Capture the cell that displays the provided text and extract its [x, y] central coordinate. 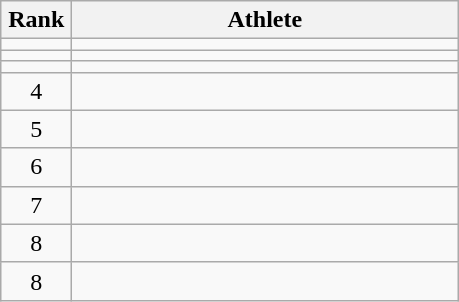
6 [36, 167]
Rank [36, 20]
7 [36, 205]
Athlete [265, 20]
5 [36, 129]
4 [36, 91]
